Detect which cell encompasses the target text, then output its [X, Y] center coordinate. 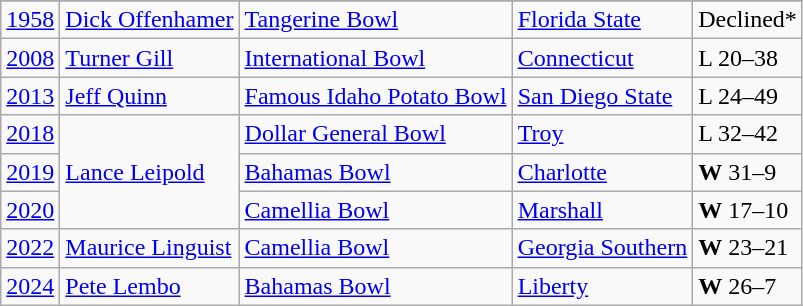
Jeff Quinn [150, 96]
W 26–7 [748, 286]
W 23–21 [748, 248]
2020 [30, 210]
2008 [30, 58]
2022 [30, 248]
San Diego State [602, 96]
Lance Leipold [150, 172]
2013 [30, 96]
W 17–10 [748, 210]
International Bowl [376, 58]
Troy [602, 134]
Charlotte [602, 172]
W 31–9 [748, 172]
Declined* [748, 20]
Connecticut [602, 58]
Georgia Southern [602, 248]
L 24–49 [748, 96]
Turner Gill [150, 58]
1958 [30, 20]
Florida State [602, 20]
Tangerine Bowl [376, 20]
Maurice Linguist [150, 248]
Famous Idaho Potato Bowl [376, 96]
Marshall [602, 210]
2024 [30, 286]
Liberty [602, 286]
L 20–38 [748, 58]
L 32–42 [748, 134]
2018 [30, 134]
Dick Offenhamer [150, 20]
Dollar General Bowl [376, 134]
2019 [30, 172]
Pete Lembo [150, 286]
